Determine the [x, y] coordinate at the center of the cell enclosing the given text.  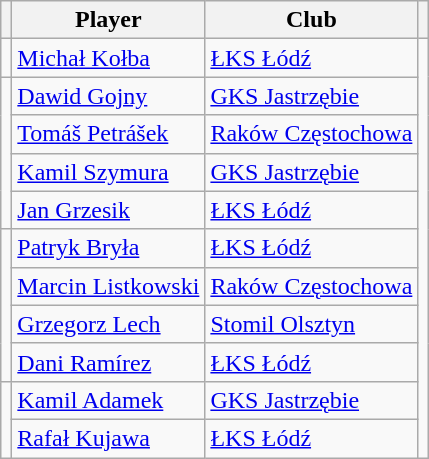
Marcin Listkowski [108, 286]
Tomáš Petrášek [108, 134]
Patryk Bryła [108, 248]
Dani Ramírez [108, 362]
Rafał Kujawa [108, 438]
Player [108, 20]
Club [312, 20]
Michał Kołba [108, 58]
Kamil Adamek [108, 400]
Kamil Szymura [108, 172]
Grzegorz Lech [108, 324]
Stomil Olsztyn [312, 324]
Jan Grzesik [108, 210]
Dawid Gojny [108, 96]
